Identify which cell holds the provided text, then report its (X, Y) central coordinate. 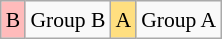
A (123, 20)
Group B (68, 20)
B (14, 20)
Group A (178, 20)
